Pinpoint the cell where the given text exists, returning its [x, y] midpoint coordinate. 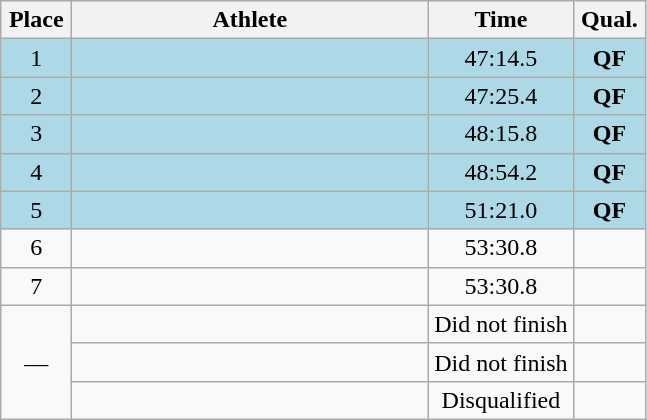
1 [36, 58]
48:54.2 [501, 172]
— [36, 362]
51:21.0 [501, 210]
2 [36, 96]
48:15.8 [501, 134]
47:14.5 [501, 58]
3 [36, 134]
4 [36, 172]
47:25.4 [501, 96]
7 [36, 286]
Time [501, 20]
Disqualified [501, 400]
6 [36, 248]
5 [36, 210]
Place [36, 20]
Qual. [610, 20]
Athlete [250, 20]
